Locate the cell with the specified text and output its (x, y) center coordinate. 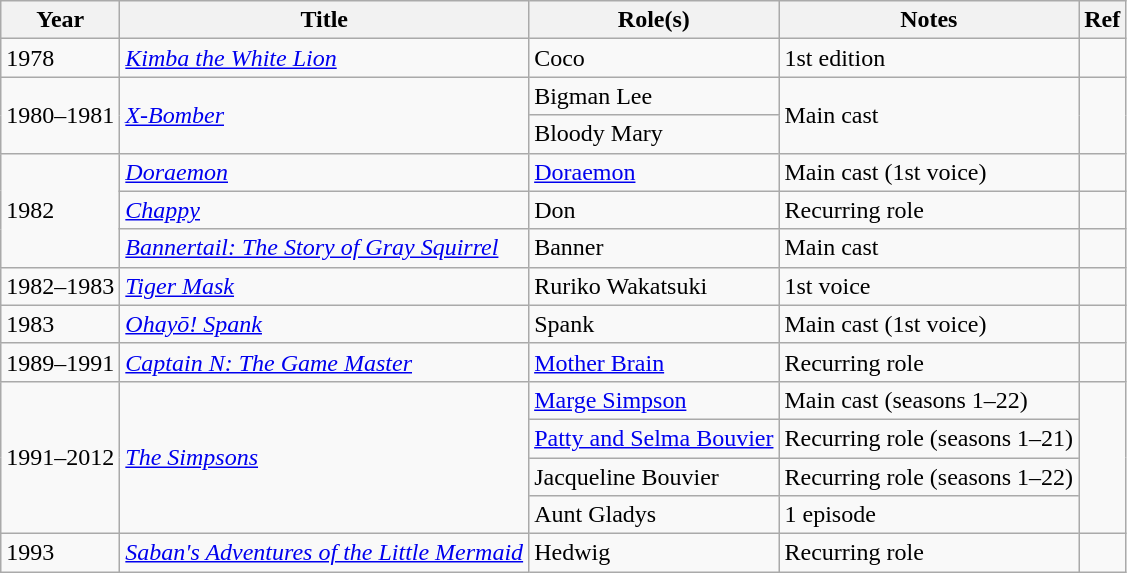
Coco (654, 58)
Spank (654, 324)
1993 (60, 553)
Aunt Gladys (654, 515)
Title (324, 20)
1983 (60, 324)
Bannertail: The Story of Gray Squirrel (324, 248)
Role(s) (654, 20)
Recurring role (seasons 1–22) (929, 477)
Don (654, 210)
1st voice (929, 286)
Bloody Mary (654, 134)
Chappy (324, 210)
Year (60, 20)
Jacqueline Bouvier (654, 477)
Ruriko Wakatsuki (654, 286)
Mother Brain (654, 362)
1989–1991 (60, 362)
Main cast (seasons 1–22) (929, 400)
1991–2012 (60, 457)
Bigman Lee (654, 96)
Captain N: The Game Master (324, 362)
1st edition (929, 58)
Banner (654, 248)
1 episode (929, 515)
Marge Simpson (654, 400)
Saban's Adventures of the Little Mermaid (324, 553)
Tiger Mask (324, 286)
Ref (1102, 20)
Patty and Selma Bouvier (654, 438)
Ohayō! Spank (324, 324)
Notes (929, 20)
Recurring role (seasons 1–21) (929, 438)
1982–1983 (60, 286)
1978 (60, 58)
Kimba the White Lion (324, 58)
X-Bomber (324, 115)
Hedwig (654, 553)
1982 (60, 210)
1980–1981 (60, 115)
The Simpsons (324, 457)
